For the text-containing cell, return its midpoint in (x, y) coordinate format. 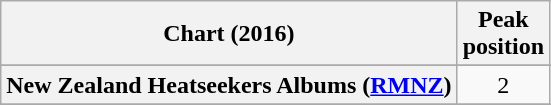
2 (503, 85)
New Zealand Heatseekers Albums (RMNZ) (229, 85)
Chart (2016) (229, 34)
Peakposition (503, 34)
